Pinpoint the cell where the given text exists, returning its [x, y] midpoint coordinate. 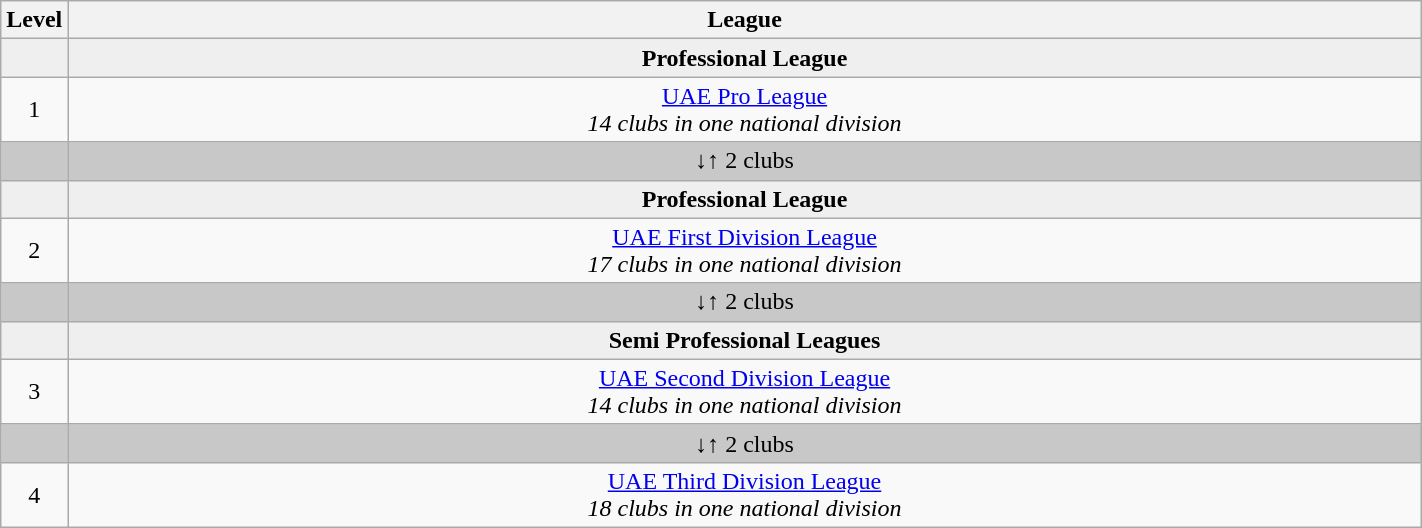
UAE Third Division League 18 clubs in one national division [744, 494]
3 [34, 392]
League [744, 20]
UAE Second Division League 14 clubs in one national division [744, 392]
2 [34, 250]
UAE Pro League 14 clubs in one national division [744, 110]
Semi Professional Leagues [744, 340]
UAE First Division League 17 clubs in one national division [744, 250]
4 [34, 494]
1 [34, 110]
Level [34, 20]
